Return the (x, y) coordinate for the center point of the cell that contains the specified text.  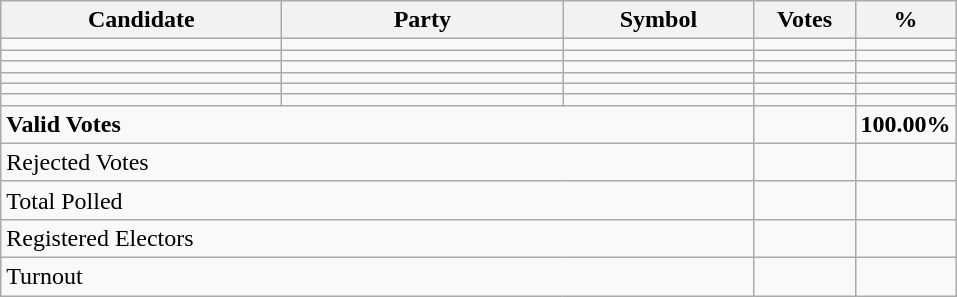
Valid Votes (378, 124)
Symbol (658, 20)
Turnout (378, 276)
% (906, 20)
Votes (804, 20)
Candidate (142, 20)
Total Polled (378, 200)
Registered Electors (378, 238)
Rejected Votes (378, 162)
Party (422, 20)
100.00% (906, 124)
